Identify which cell holds the provided text, then report its [x, y] central coordinate. 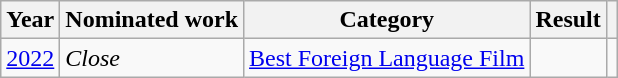
Best Foreign Language Film [387, 58]
2022 [30, 58]
Close [152, 58]
Year [30, 20]
Result [568, 20]
Category [387, 20]
Nominated work [152, 20]
